Provide the (x, y) coordinate of the cell's center where the given text is located.  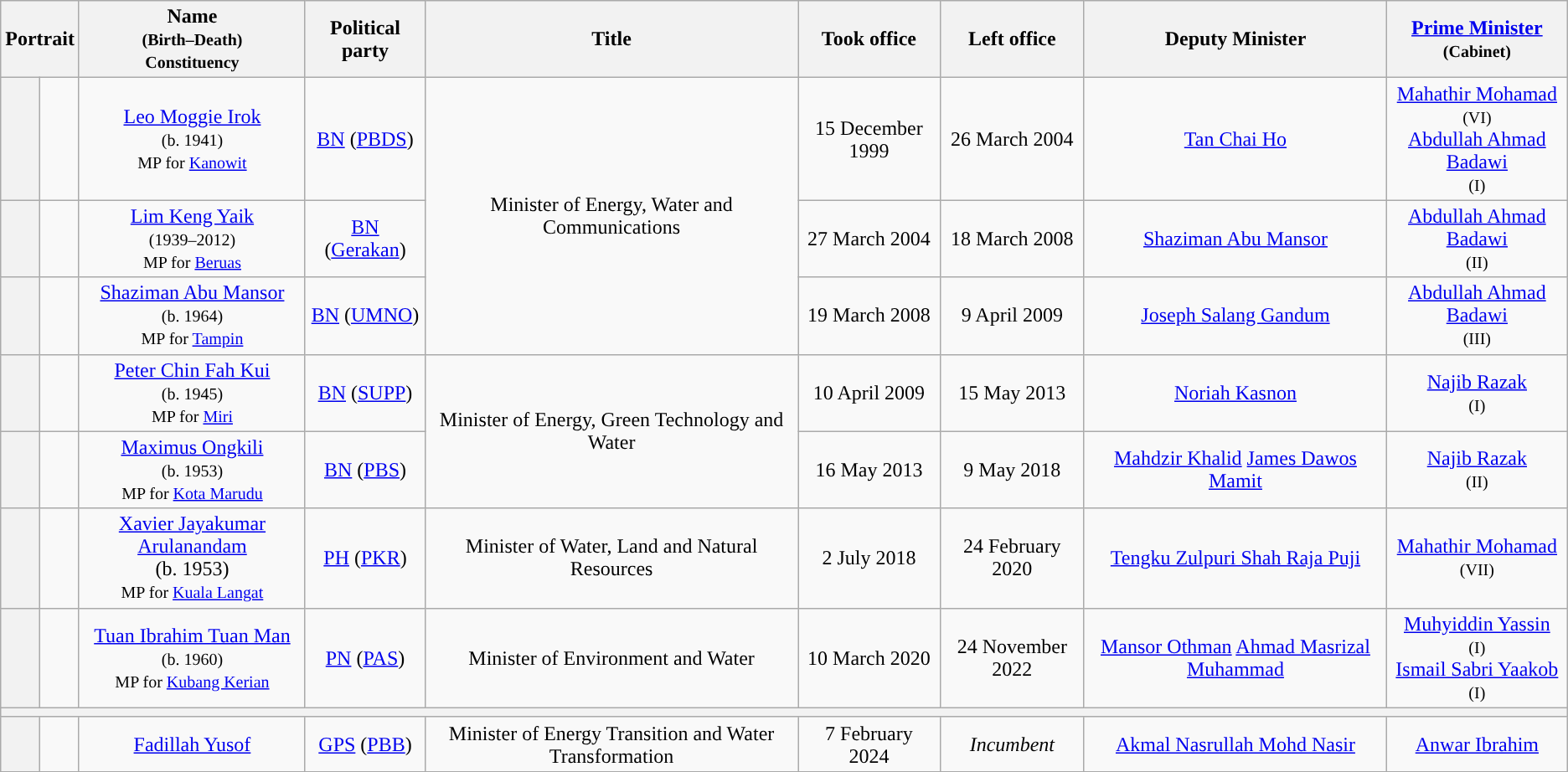
Minister of Energy, Green Technology and Water (611, 431)
15 May 2013 (1012, 393)
Noriah Kasnon (1235, 393)
Mahathir Mohamad(VI)Abdullah Ahmad Badawi(I) (1477, 139)
Incumbent (1012, 744)
24 November 2022 (1012, 658)
26 March 2004 (1012, 139)
GPS (PBB) (365, 744)
Xavier Jayakumar Arulanandam(b. 1953) MP for Kuala Langat (192, 558)
Title (611, 39)
Najib Razak(II) (1477, 470)
Took office (869, 39)
Mansor Othman Ahmad Masrizal Muhammad (1235, 658)
10 March 2020 (869, 658)
BN (PBDS) (365, 139)
Abdullah Ahmad Badawi(III) (1477, 316)
7 February 2024 (869, 744)
Political party (365, 39)
Name(Birth–Death)Constituency (192, 39)
16 May 2013 (869, 470)
10 April 2009 (869, 393)
BN (SUPP) (365, 393)
BN (UMNO) (365, 316)
Akmal Nasrullah Mohd Nasir (1235, 744)
Mahdzir Khalid James Dawos Mamit (1235, 470)
Tengku Zulpuri Shah Raja Puji (1235, 558)
Najib Razak(I) (1477, 393)
Maximus Ongkili(b. 1953)MP for Kota Marudu (192, 470)
Peter Chin Fah Kui(b. 1945)MP for Miri (192, 393)
Lim Keng Yaik(1939–2012)MP for Beruas (192, 239)
27 March 2004 (869, 239)
BN (PBS) (365, 470)
Deputy Minister (1235, 39)
BN (Gerakan) (365, 239)
Abdullah Ahmad Badawi(II) (1477, 239)
15 December 1999 (869, 139)
Prime Minister(Cabinet) (1477, 39)
Joseph Salang Gandum (1235, 316)
Minister of Energy Transition and Water Transformation (611, 744)
18 March 2008 (1012, 239)
Leo Moggie Irok(b. 1941)MP for Kanowit (192, 139)
Muhyiddin Yassin(I)Ismail Sabri Yaakob(I) (1477, 658)
Mahathir Mohamad(VII) (1477, 558)
Tan Chai Ho (1235, 139)
Minister of Environment and Water (611, 658)
19 March 2008 (869, 316)
Shaziman Abu Mansor (1235, 239)
24 February 2020 (1012, 558)
Portrait (40, 39)
Left office (1012, 39)
2 July 2018 (869, 558)
Shaziman Abu Mansor(b. 1964)MP for Tampin (192, 316)
9 April 2009 (1012, 316)
Minister of Water, Land and Natural Resources (611, 558)
Tuan Ibrahim Tuan Man(b. 1960)MP for Kubang Kerian (192, 658)
Minister of Energy, Water and Communications (611, 216)
9 May 2018 (1012, 470)
Anwar Ibrahim (1477, 744)
PN (PAS) (365, 658)
Fadillah Yusof (192, 744)
PH (PKR) (365, 558)
